Find where the given text appears and provide that cell's center as [x, y] coordinate. 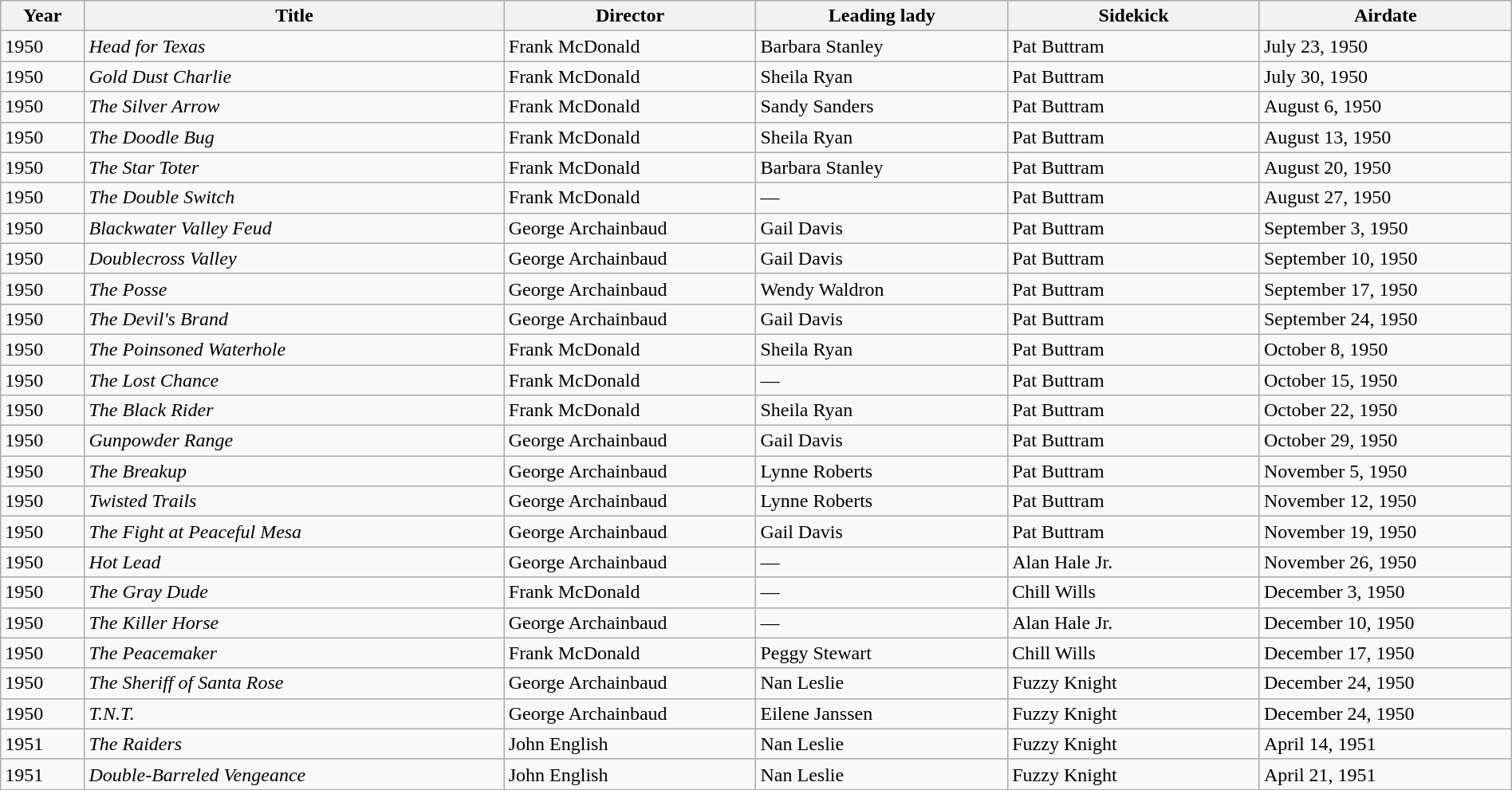
The Raiders [294, 744]
October 29, 1950 [1385, 441]
September 10, 1950 [1385, 258]
Airdate [1385, 16]
December 17, 1950 [1385, 653]
The Silver Arrow [294, 107]
Peggy Stewart [882, 653]
September 3, 1950 [1385, 228]
October 15, 1950 [1385, 380]
August 6, 1950 [1385, 107]
Title [294, 16]
The Killer Horse [294, 623]
September 24, 1950 [1385, 319]
Blackwater Valley Feud [294, 228]
The Gray Dude [294, 592]
The Lost Chance [294, 380]
The Black Rider [294, 411]
April 14, 1951 [1385, 744]
December 10, 1950 [1385, 623]
October 8, 1950 [1385, 349]
Year [43, 16]
Doublecross Valley [294, 258]
August 27, 1950 [1385, 198]
Wendy Waldron [882, 289]
Leading lady [882, 16]
December 3, 1950 [1385, 592]
August 13, 1950 [1385, 137]
Sidekick [1134, 16]
Hot Lead [294, 562]
T.N.T. [294, 713]
Sandy Sanders [882, 107]
July 30, 1950 [1385, 77]
Eilene Janssen [882, 713]
The Peacemaker [294, 653]
November 5, 1950 [1385, 471]
August 20, 1950 [1385, 167]
The Double Switch [294, 198]
The Breakup [294, 471]
The Star Toter [294, 167]
The Doodle Bug [294, 137]
November 19, 1950 [1385, 532]
October 22, 1950 [1385, 411]
Head for Texas [294, 46]
Gunpowder Range [294, 441]
The Poinsoned Waterhole [294, 349]
November 26, 1950 [1385, 562]
Gold Dust Charlie [294, 77]
The Fight at Peaceful Mesa [294, 532]
Twisted Trails [294, 501]
The Posse [294, 289]
The Sheriff of Santa Rose [294, 683]
November 12, 1950 [1385, 501]
September 17, 1950 [1385, 289]
The Devil's Brand [294, 319]
Director [630, 16]
April 21, 1951 [1385, 774]
Double-Barreled Vengeance [294, 774]
July 23, 1950 [1385, 46]
